Detect which cell encompasses the target text, then output its (x, y) center coordinate. 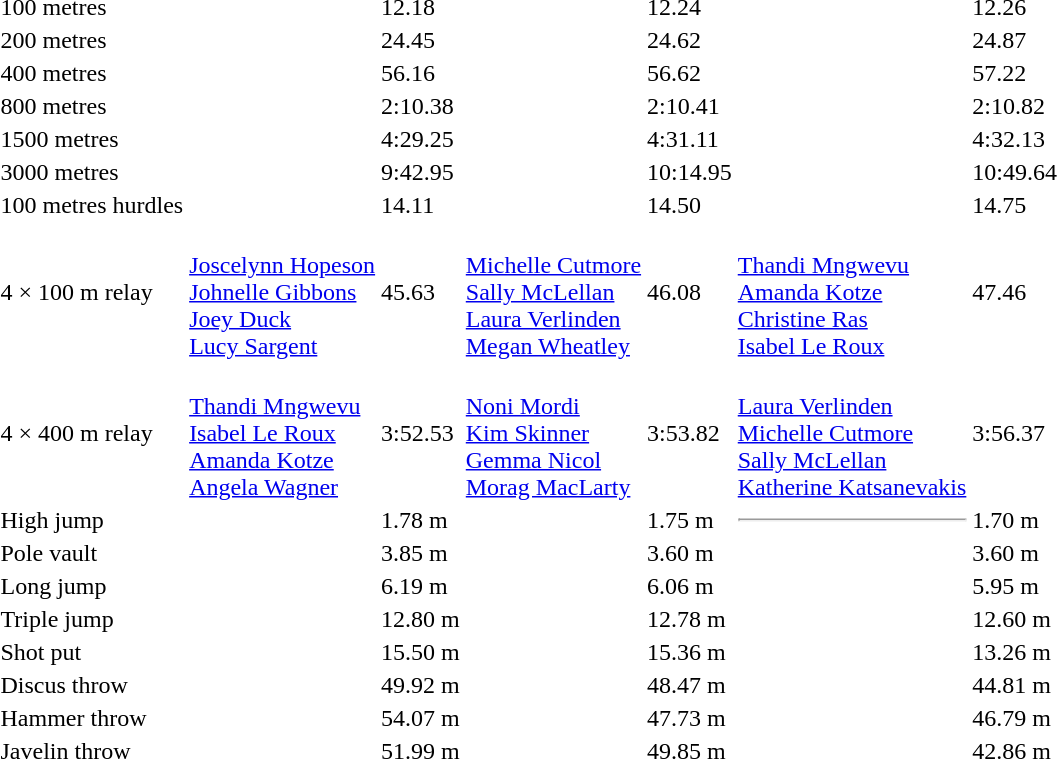
14.50 (690, 205)
Thandi MngwevuAmanda KotzeChristine RasIsabel Le Roux (852, 292)
14.11 (421, 205)
4:29.25 (421, 139)
4:31.11 (690, 139)
3:52.53 (421, 433)
46.08 (690, 292)
15.36 m (690, 652)
56.62 (690, 73)
Thandi MngwevuIsabel Le RouxAmanda KotzeAngela Wagner (282, 433)
6.06 m (690, 586)
54.07 m (421, 718)
24.62 (690, 40)
15.50 m (421, 652)
2:10.38 (421, 106)
3:53.82 (690, 433)
3.60 m (690, 553)
56.16 (421, 73)
49.92 m (421, 685)
1.78 m (421, 520)
Laura VerlindenMichelle CutmoreSally McLellanKatherine Katsanevakis (852, 433)
Noni MordiKim SkinnerGemma NicolMorag MacLarty (553, 433)
2:10.41 (690, 106)
3.85 m (421, 553)
48.47 m (690, 685)
45.63 (421, 292)
47.73 m (690, 718)
6.19 m (421, 586)
1.75 m (690, 520)
24.45 (421, 40)
9:42.95 (421, 172)
12.78 m (690, 619)
10:14.95 (690, 172)
12.80 m (421, 619)
Joscelynn HopesonJohnelle GibbonsJoey DuckLucy Sargent (282, 292)
Michelle CutmoreSally McLellanLaura VerlindenMegan Wheatley (553, 292)
